Capture the cell that displays the provided text and extract its [x, y] central coordinate. 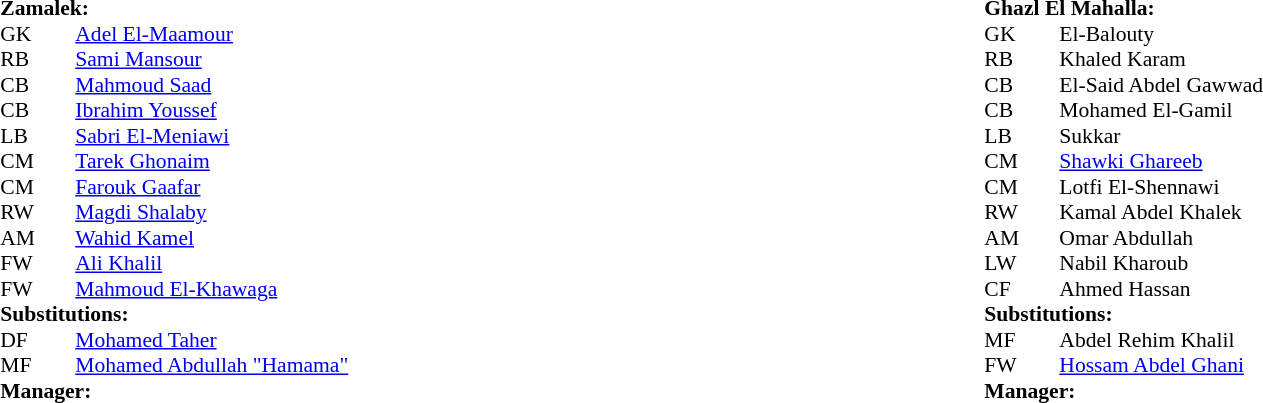
Shawki Ghareeb [1161, 161]
Sukkar [1161, 136]
Nabil Kharoub [1161, 263]
El-Said Abdel Gawwad [1161, 85]
Mohamed Abdullah "Hamama" [212, 365]
Ibrahim Youssef [212, 111]
Mohamed Taher [212, 340]
Mahmoud El-Khawaga [212, 289]
Magdi Shalaby [212, 213]
DF [19, 340]
Mahmoud Saad [212, 85]
Khaled Karam [1161, 59]
Tarek Ghonaim [212, 161]
LW [1003, 263]
Abdel Rehim Khalil [1161, 340]
Mohamed El-Gamil [1161, 111]
Wahid Kamel [212, 238]
CF [1003, 289]
El-Balouty [1161, 34]
Ali Khalil [212, 263]
Adel El-Maamour [212, 34]
Ahmed Hassan [1161, 289]
Hossam Abdel Ghani [1161, 365]
Farouk Gaafar [212, 187]
Sami Mansour [212, 59]
Omar Abdullah [1161, 238]
Kamal Abdel Khalek [1161, 213]
Lotfi El-Shennawi [1161, 187]
Sabri El-Meniawi [212, 136]
